Pinpoint the cell where the given text exists, returning its [x, y] midpoint coordinate. 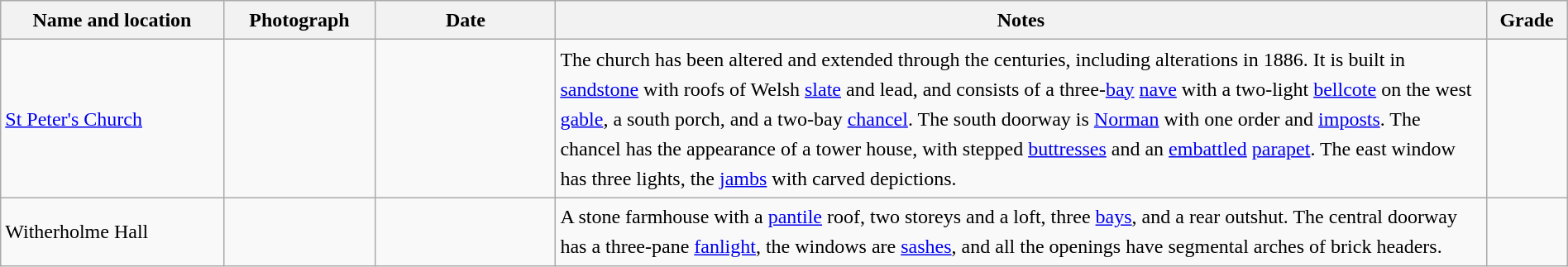
Notes [1021, 20]
Date [466, 20]
Grade [1527, 20]
Name and location [112, 20]
Photograph [299, 20]
Witherholme Hall [112, 231]
St Peter's Church [112, 119]
